Pinpoint the cell where the given text exists, returning its [X, Y] midpoint coordinate. 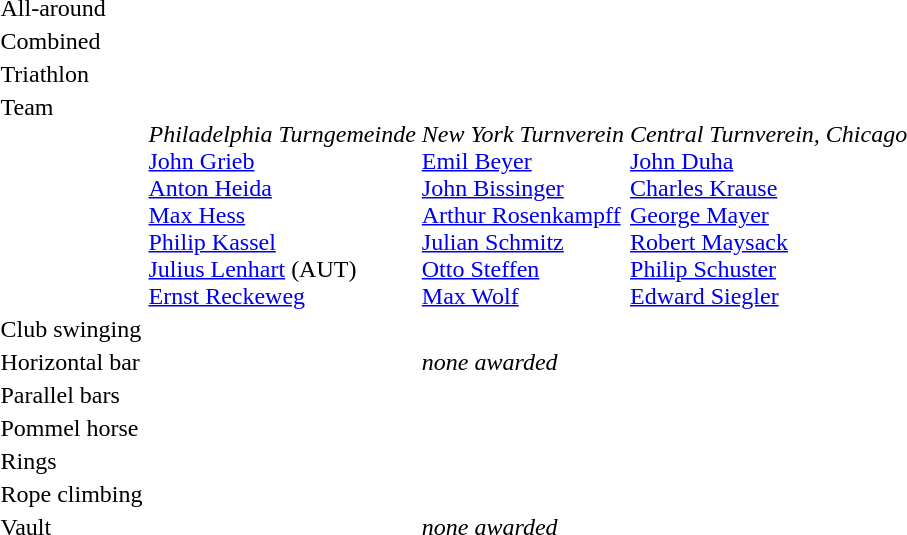
New York TurnvereinEmil BeyerJohn BissingerArthur RosenkampffJulian SchmitzOtto SteffenMax Wolf [522, 202]
Philadelphia TurngemeindeJohn GriebAnton HeidaMax HessPhilip KasselJulius Lenhart (AUT)Ernst Reckeweg [282, 202]
none awarded [522, 362]
